Pinpoint the cell where the given text exists, returning its (X, Y) midpoint coordinate. 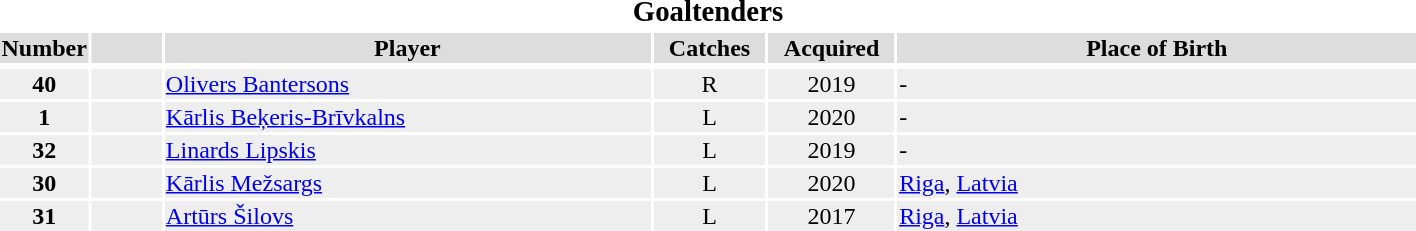
1 (44, 117)
Place of Birth (1157, 48)
Number (44, 48)
31 (44, 216)
32 (44, 150)
Artūrs Šilovs (407, 216)
40 (44, 84)
Catches (709, 48)
Kārlis Mežsargs (407, 183)
Kārlis Beķeris-Brīvkalns (407, 117)
Olivers Bantersons (407, 84)
Acquired (832, 48)
R (709, 84)
2017 (832, 216)
30 (44, 183)
Player (407, 48)
Linards Lipskis (407, 150)
